Detect which cell encompasses the target text, then output its (X, Y) center coordinate. 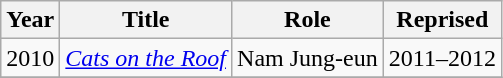
Nam Jung-eun (308, 58)
Cats on the Roof (146, 58)
Role (308, 20)
Title (146, 20)
2010 (30, 58)
Reprised (442, 20)
Year (30, 20)
2011–2012 (442, 58)
